Identify which cell holds the provided text, then report its [X, Y] central coordinate. 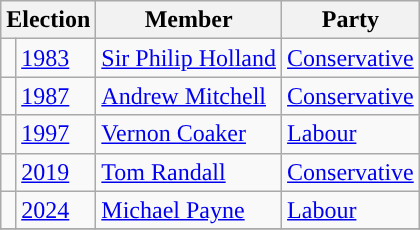
Sir Philip Holland [189, 58]
Member [189, 20]
Andrew Mitchell [189, 96]
Vernon Coaker [189, 134]
Michael Payne [189, 210]
2019 [56, 172]
Party [351, 20]
1983 [56, 58]
2024 [56, 210]
Tom Randall [189, 172]
1987 [56, 96]
1997 [56, 134]
Election [48, 20]
